Output the (X, Y) coordinate of the center of the cell containing the given text.  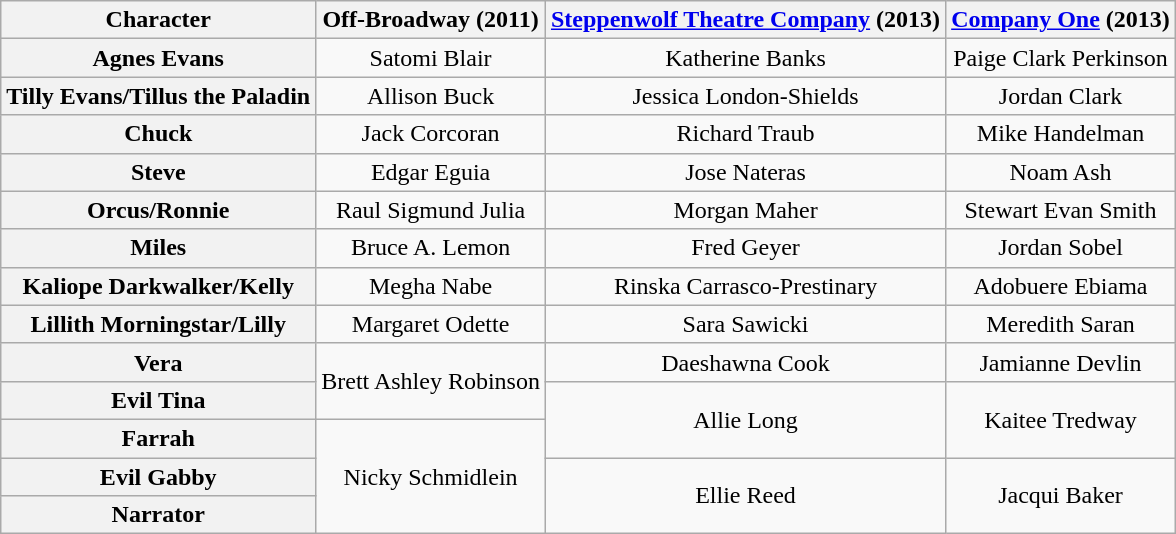
Satomi Blair (431, 58)
Noam Ash (1061, 172)
Allie Long (745, 419)
Morgan Maher (745, 210)
Meredith Saran (1061, 324)
Megha Nabe (431, 286)
Raul Sigmund Julia (431, 210)
Steve (158, 172)
Stewart Evan Smith (1061, 210)
Evil Tina (158, 400)
Daeshawna Cook (745, 362)
Allison Buck (431, 96)
Jamianne Devlin (1061, 362)
Lillith Morningstar/Lilly (158, 324)
Kaitee Tredway (1061, 419)
Adobuere Ebiama (1061, 286)
Vera (158, 362)
Jessica London-Shields (745, 96)
Tilly Evans/Tillus the Paladin (158, 96)
Jordan Clark (1061, 96)
Katherine Banks (745, 58)
Jack Corcoran (431, 134)
Fred Geyer (745, 248)
Off-Broadway (2011) (431, 20)
Mike Handelman (1061, 134)
Jose Nateras (745, 172)
Kaliope Darkwalker/Kelly (158, 286)
Bruce A. Lemon (431, 248)
Richard Traub (745, 134)
Miles (158, 248)
Edgar Eguia (431, 172)
Brett Ashley Robinson (431, 381)
Jordan Sobel (1061, 248)
Margaret Odette (431, 324)
Orcus/Ronnie (158, 210)
Agnes Evans (158, 58)
Chuck (158, 134)
Evil Gabby (158, 477)
Company One (2013) (1061, 20)
Character (158, 20)
Steppenwolf Theatre Company (2013) (745, 20)
Farrah (158, 438)
Paige Clark Perkinson (1061, 58)
Rinska Carrasco-Prestinary (745, 286)
Sara Sawicki (745, 324)
Nicky Schmidlein (431, 476)
Jacqui Baker (1061, 496)
Ellie Reed (745, 496)
Narrator (158, 515)
